Determine the [X, Y] coordinate at the center of the cell enclosing the given text.  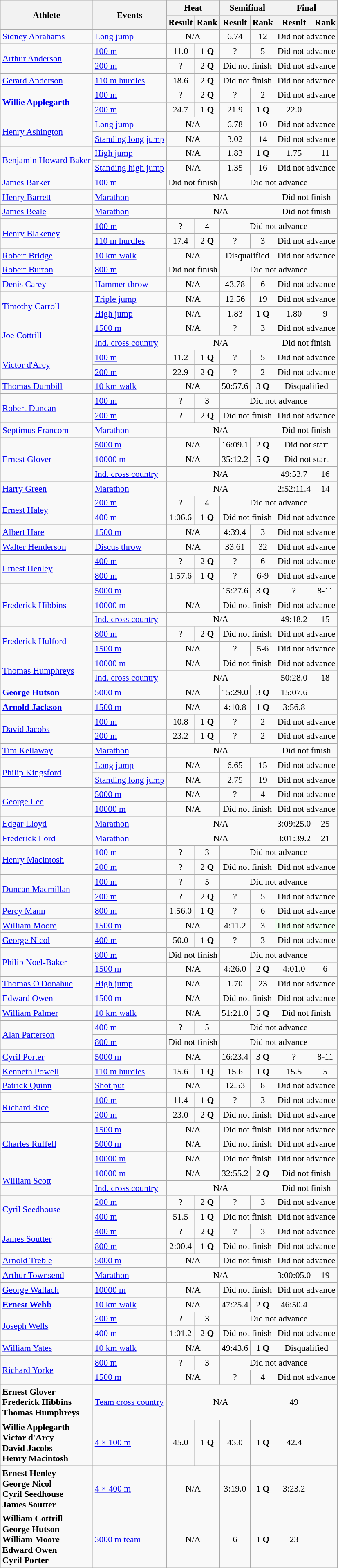
Richard Rice [47, 1107]
49 [294, 1403]
Robert Duncan [47, 408]
Arnold Treble [47, 1261]
James Beale [47, 212]
35:12.2 [235, 460]
1:01.2 [181, 1334]
12.53 [235, 1086]
Willie Applegarth [47, 102]
Triple jump [130, 299]
Duncan Macmillan [47, 889]
8 [263, 1086]
Frederick Lord [47, 838]
Discus throw [130, 547]
Albert Hare [47, 532]
4:26.0 [235, 969]
10 [263, 124]
2:00.4 [181, 1246]
Thomas O'Donahue [47, 984]
Henry Blakeney [47, 234]
Philip Noel-Baker [47, 962]
Final [307, 8]
10.8 [181, 722]
4:11.2 [235, 926]
Denis Carey [47, 285]
Thomas Humphreys [47, 671]
42.4 [294, 1443]
Joe Cottrill [47, 335]
Joseph Wells [47, 1326]
3:56.8 [294, 707]
3:00:05.0 [294, 1276]
Cyril Seedhouse [47, 1210]
16:09.1 [235, 445]
33.61 [235, 547]
15:07.6 [294, 693]
Sidney Abrahams [47, 37]
James Soutter [47, 1239]
21 [325, 838]
Tim Kellaway [47, 751]
4 × 100 m [130, 1443]
3:01:39.2 [294, 838]
Ernest Henley George Nicol Cyril Seedhouse James Soutter [47, 1489]
Charles Ruffell [47, 1144]
1.75 [294, 153]
22.0 [294, 110]
50:57.6 [235, 386]
Standing high jump [130, 168]
1.70 [235, 984]
Victor d'Arcy [47, 365]
49:53.7 [294, 474]
11.4 [181, 1101]
Hammer throw [130, 285]
Edward Owen [47, 999]
Ernest Henley [47, 568]
Athlete [47, 15]
George Hutson [47, 693]
William Scott [47, 1180]
1:06.6 [181, 518]
45.0 [181, 1443]
49:43.6 [235, 1348]
Semifinal [247, 8]
William Palmer [47, 1013]
11.0 [181, 52]
Harry Green [47, 489]
Walter Henderson [47, 547]
Frederick Hibbins [47, 605]
Alan Patterson [47, 1035]
12.56 [235, 299]
15.5 [294, 1072]
18 [325, 678]
Arthur Townsend [47, 1276]
Frederick Hulford [47, 641]
Philip Kingsford [47, 773]
Willie Applegarth Victor d'Arcy David Jacobs Henry Macintosh [47, 1443]
George Lee [47, 802]
Cyril Porter [47, 1057]
Edgar Lloyd [47, 824]
Team cross country [130, 1403]
Kenneth Powell [47, 1072]
Percy Mann [47, 911]
Arthur Anderson [47, 59]
24.7 [181, 110]
Benjamin Howard Baker [47, 160]
Ernest Haley [47, 510]
43.78 [235, 285]
21.9 [235, 110]
32 [263, 547]
16:23.4 [235, 1057]
4:01.0 [294, 969]
3000 m team [130, 1540]
2.75 [235, 780]
6.78 [235, 124]
Events [130, 15]
3.02 [235, 139]
1.35 [235, 168]
11.2 [181, 357]
1:57.6 [181, 576]
4:39.4 [235, 532]
1.80 [294, 314]
Robert Burton [47, 270]
Arnold Jackson [47, 707]
9 [325, 314]
Ernest Webb [47, 1305]
2:52:11.4 [294, 489]
Shot put [130, 1086]
David Jacobs [47, 729]
47:25.4 [235, 1305]
49:18.2 [294, 620]
17.4 [181, 241]
22.9 [181, 372]
Henry Barrett [47, 197]
15:27.6 [235, 591]
6-9 [263, 576]
Gerard Anderson [47, 81]
William Moore [47, 926]
3:19.0 [235, 1489]
James Barker [47, 183]
Ernest Glover Frederick Hibbins Thomas Humphreys [47, 1403]
1:56.0 [181, 911]
5-6 [263, 649]
11 [325, 153]
Richard Yorke [47, 1370]
43.0 [235, 1443]
3:23.2 [294, 1489]
50.0 [181, 940]
51.5 [181, 1217]
William Cottrill George Hutson William Moore Edward Owen Cyril Porter [47, 1540]
23.0 [181, 1115]
23.2 [181, 736]
Heat [193, 8]
46:50.4 [294, 1305]
Timothy Carroll [47, 307]
Patrick Quinn [47, 1086]
15:29.0 [235, 693]
Septimus Francom [47, 430]
50:28.0 [294, 678]
Henry Ashington [47, 132]
4:10.8 [235, 707]
6.65 [235, 766]
51:21.0 [235, 1013]
George Wallach [47, 1290]
18.6 [181, 81]
Robert Bridge [47, 256]
William Yates [47, 1348]
George Nicol [47, 940]
32:55.2 [235, 1173]
4 × 400 m [130, 1489]
Ernest Glover [47, 460]
12 [263, 37]
Thomas Dumbill [47, 386]
25 [325, 824]
6.74 [235, 37]
3:09:25.0 [294, 824]
Henry Macintosh [47, 860]
